From the cell containing the given text, extract its center point as [x, y] coordinate. 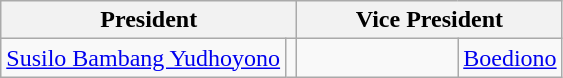
Susilo Bambang Yudhoyono [144, 58]
President [149, 20]
Vice President [430, 20]
Boediono [510, 58]
